Return (x, y) of the center of cell containing provided text 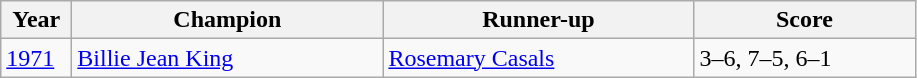
Rosemary Casals (538, 58)
Billie Jean King (228, 58)
Score (804, 20)
3–6, 7–5, 6–1 (804, 58)
Runner-up (538, 20)
Year (36, 20)
Champion (228, 20)
1971 (36, 58)
